From the cell containing the given text, extract its center point as (X, Y) coordinate. 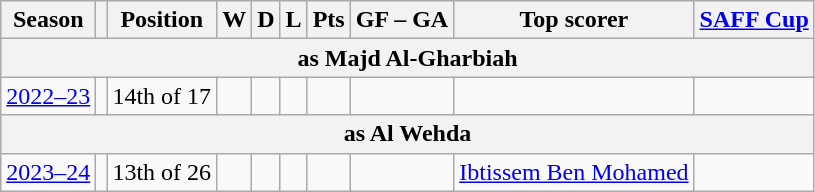
14th of 17 (162, 96)
Position (162, 20)
Season (48, 20)
as Majd Al-Gharbiah (408, 58)
Pts (328, 20)
GF – GA (402, 20)
D (266, 20)
W (234, 20)
2022–23 (48, 96)
13th of 26 (162, 172)
Top scorer (574, 20)
2023–24 (48, 172)
SAFF Cup (754, 20)
as Al Wehda (408, 134)
Ibtissem Ben Mohamed (574, 172)
L (294, 20)
